Extract the [x, y] coordinate from the center of the cell holding the provided text.  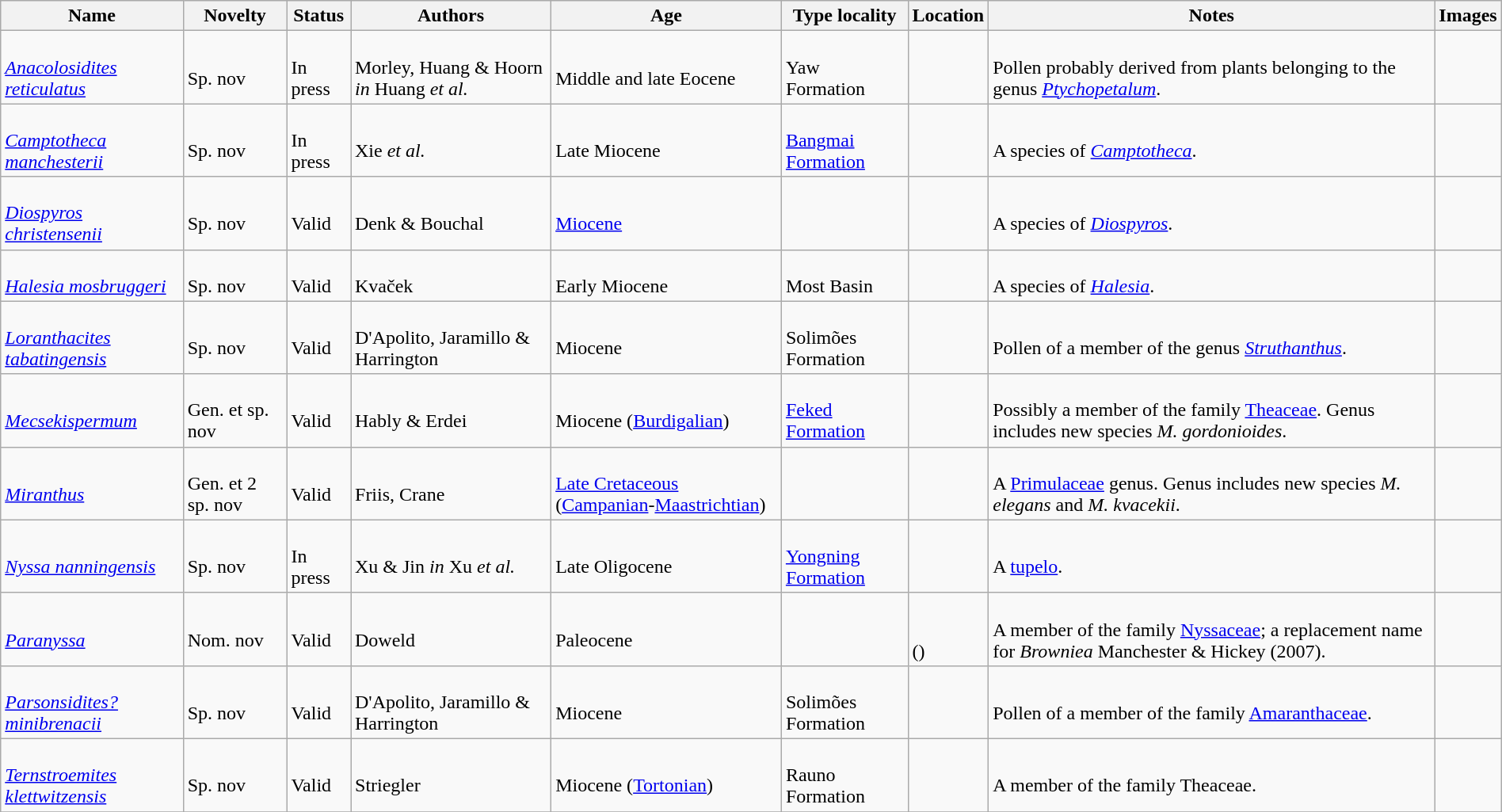
Miocene (Burdigalian) [667, 410]
Feked Formation [844, 410]
Status [318, 16]
Notes [1212, 16]
Late Miocene [667, 140]
Ternstroemites klettwitzensis [92, 775]
Striegler [450, 775]
Yongning Formation [844, 556]
Type locality [844, 16]
Friis, Crane [450, 483]
A species of Camptotheca. [1212, 140]
A Primulaceae genus. Genus includes new species M. elegans and M. kvacekii. [1212, 483]
Diospyros christensenii [92, 213]
A species of Diospyros. [1212, 213]
Morley, Huang & Hoorn in Huang et al. [450, 67]
Denk & Bouchal [450, 213]
A tupelo. [1212, 556]
Pollen of a member of the family Amaranthaceae. [1212, 702]
Gen. et 2 sp. nov [234, 483]
Authors [450, 16]
Most Basin [844, 276]
Pollen of a member of the genus Struthanthus. [1212, 337]
Anacolosidites reticulatus [92, 67]
Hably & Erdei [450, 410]
Images [1468, 16]
Possibly a member of the family Theaceae. Genus includes new species M. gordonioides. [1212, 410]
Halesia mosbruggeri [92, 276]
Xu & Jin in Xu et al. [450, 556]
Paranyssa [92, 629]
Age [667, 16]
Rauno Formation [844, 775]
Yaw Formation [844, 67]
Location [948, 16]
Gen. et sp. nov [234, 410]
Name [92, 16]
Pollen probably derived from plants belonging to the genus Ptychopetalum. [1212, 67]
Nom. nov [234, 629]
Early Miocene [667, 276]
Late Cretaceous (Campanian-Maastrichtian) [667, 483]
() [948, 629]
Nyssa nanningensis [92, 556]
Novelty [234, 16]
Camptotheca manchesterii [92, 140]
Miranthus [92, 483]
Xie et al. [450, 140]
Miocene (Tortonian) [667, 775]
Middle and late Eocene [667, 67]
Parsonsidites? minibrenacii [92, 702]
Bangmai Formation [844, 140]
Late Oligocene [667, 556]
A member of the family Theaceae. [1212, 775]
Loranthacites tabatingensis [92, 337]
Paleocene [667, 629]
A member of the family Nyssaceae; a replacement name for Browniea Manchester & Hickey (2007). [1212, 629]
A species of Halesia. [1212, 276]
Mecsekispermum [92, 410]
Kvaček [450, 276]
Doweld [450, 629]
